Find where the given text appears and provide that cell's center as (x, y) coordinate. 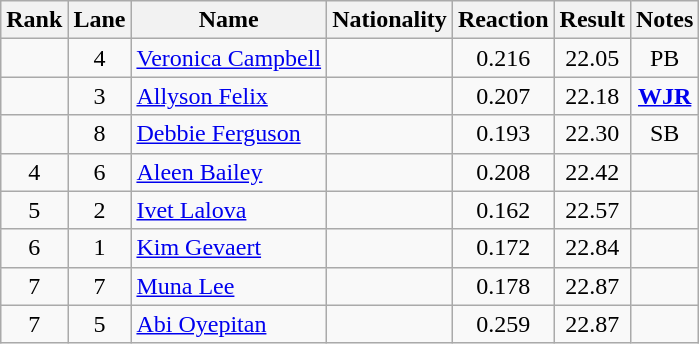
0.207 (503, 96)
Veronica Campbell (229, 58)
Result (592, 20)
8 (100, 134)
22.30 (592, 134)
Nationality (390, 20)
1 (100, 248)
22.18 (592, 96)
Ivet Lalova (229, 210)
0.259 (503, 324)
0.193 (503, 134)
22.84 (592, 248)
SB (664, 134)
Abi Oyepitan (229, 324)
Reaction (503, 20)
Debbie Ferguson (229, 134)
WJR (664, 96)
Allyson Felix (229, 96)
Rank (34, 20)
0.216 (503, 58)
Kim Gevaert (229, 248)
3 (100, 96)
Notes (664, 20)
0.162 (503, 210)
Name (229, 20)
22.42 (592, 172)
PB (664, 58)
0.208 (503, 172)
Lane (100, 20)
0.172 (503, 248)
22.05 (592, 58)
2 (100, 210)
Aleen Bailey (229, 172)
Muna Lee (229, 286)
0.178 (503, 286)
22.57 (592, 210)
